Output the (X, Y) coordinate of the center of the cell containing the given text.  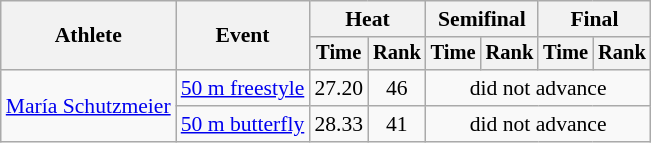
Athlete (88, 36)
Event (243, 36)
46 (397, 88)
28.33 (338, 124)
27.20 (338, 88)
María Schutzmeier (88, 106)
50 m freestyle (243, 88)
Heat (367, 19)
50 m butterfly (243, 124)
41 (397, 124)
Semifinal (482, 19)
Final (594, 19)
